Pinpoint the cell where the given text exists, returning its [X, Y] midpoint coordinate. 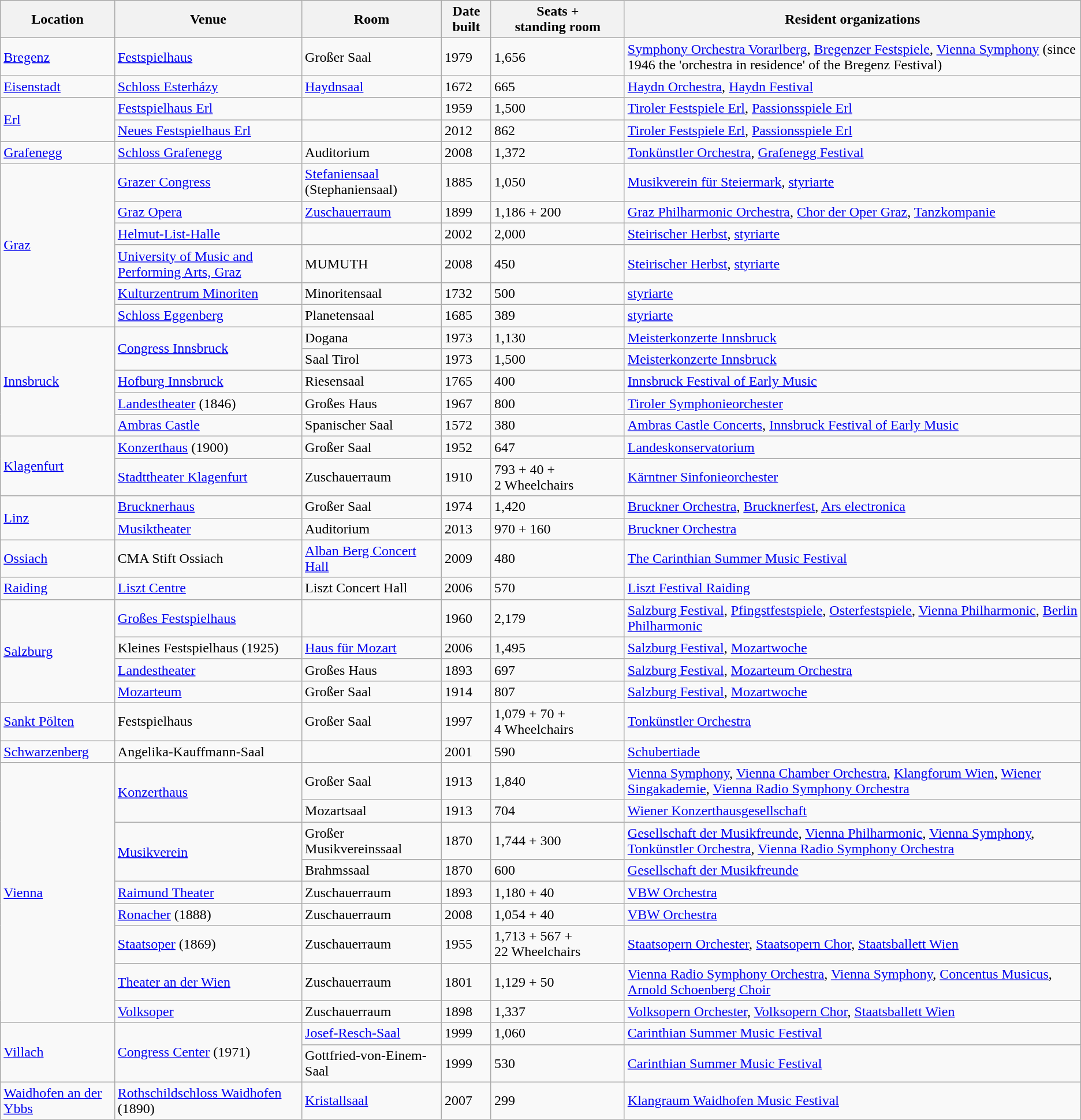
1959 [466, 109]
Wiener Konzerthausgesellschaft [852, 811]
570 [558, 588]
Landestheater [208, 670]
Raimund Theater [208, 893]
2002 [466, 234]
Staatsopern Orchester, Staatsopern Chor, Staatsballett Wien [852, 944]
Alban Berg Concert Hall [372, 559]
1885 [466, 182]
1,840 [558, 782]
Eisenstadt [58, 87]
Resident organizations [852, 20]
2,000 [558, 234]
Landeskonservatorium [852, 447]
Bruckner Orchestra, Brucknerfest, Ars electronica [852, 507]
1,656 [558, 57]
2012 [466, 130]
1801 [466, 981]
Grazer Congress [208, 182]
Haus für Mozart [372, 648]
Volksoper [208, 1011]
Innsbruck Festival of Early Music [852, 382]
Date built [466, 20]
1,050 [558, 182]
Seats +standing room [558, 20]
862 [558, 130]
Kärntner Sinfonieorchester [852, 477]
Salzburg Festival, Pfingstfestspiele, Osterfestspiele, Vienna Philharmonic, Berlin Philharmonic [852, 618]
Schloss Esterházy [208, 87]
Großer Musikvereinssaal [372, 841]
Kleines Festspielhaus (1925) [208, 648]
Linz [58, 518]
807 [558, 692]
1979 [466, 57]
Ossiach [58, 559]
Villach [58, 1052]
Josef-Resch-Saal [372, 1033]
Graz [58, 245]
Tiroler Symphonieorchester [852, 404]
793 + 40 + 2 Wheelchairs [558, 477]
Mozartsaal [372, 811]
Mozarteum [208, 692]
Bregenz [58, 57]
1,495 [558, 648]
Musikverein für Steiermark, styriarte [852, 182]
Tonkünstler Orchestra [852, 722]
400 [558, 382]
1,337 [558, 1011]
Minoritensaal [372, 293]
Landestheater (1846) [208, 404]
Ambras Castle [208, 425]
299 [558, 1100]
Vienna Symphony, Vienna Chamber Orchestra, Klangforum Wien, Wiener Singakademie, Vienna Radio Symphony Orchestra [852, 782]
2,179 [558, 618]
MUMUTH [372, 263]
970 + 160 [558, 529]
Liszt Centre [208, 588]
2009 [466, 559]
Bruckner Orchestra [852, 529]
2007 [466, 1100]
Ambras Castle Concerts, Innsbruck Festival of Early Music [852, 425]
1,186 + 200 [558, 212]
1,060 [558, 1033]
450 [558, 263]
665 [558, 87]
Room [372, 20]
Schloss Eggenberg [208, 315]
697 [558, 670]
Helmut-List-Halle [208, 234]
Ronacher (1888) [208, 914]
Schwarzenberg [58, 751]
Waidhofen an der Ybbs [58, 1100]
Salzburg Festival, Mozarteum Orchestra [852, 670]
Saal Tirol [372, 360]
1952 [466, 447]
Liszt Festival Raiding [852, 588]
Brucknerhaus [208, 507]
Brahmssaal [372, 871]
1,744 + 300 [558, 841]
Liszt Concert Hall [372, 588]
Schubertiade [852, 751]
480 [558, 559]
1,180 + 40 [558, 893]
Symphony Orchestra Vorarlberg, Bregenzer Festspiele, Vienna Symphony (since 1946 the 'orchestra in residence' of the Bregenz Festival) [852, 57]
Haydnsaal [372, 87]
1,372 [558, 152]
1997 [466, 722]
Grafenegg [58, 152]
Vienna Radio Symphony Orchestra, Vienna Symphony, Concentus Musicus, Arnold Schoenberg Choir [852, 981]
2001 [466, 751]
Klangraum Waidhofen Music Festival [852, 1100]
590 [558, 751]
1,420 [558, 507]
1960 [466, 618]
Congress Innsbruck [208, 349]
Riesensaal [372, 382]
Raiding [58, 588]
Konzerthaus (1900) [208, 447]
Gottfried-von-Einem-Saal [372, 1063]
Gesellschaft der Musikfreunde, Vienna Philharmonic, Vienna Symphony, Tonkünstler Orchestra, Vienna Radio Symphony Orchestra [852, 841]
Graz Opera [208, 212]
2013 [466, 529]
1914 [466, 692]
CMA Stift Ossiach [208, 559]
Festspielhaus Erl [208, 109]
1685 [466, 315]
Angelika-Kauffmann-Saal [208, 751]
1967 [466, 404]
Stefaniensaal (Stephaniensaal) [372, 182]
Schloss Grafenegg [208, 152]
1,713 + 567 + 22 Wheelchairs [558, 944]
University of Music and Performing Arts, Graz [208, 263]
389 [558, 315]
Konzerthaus [208, 792]
Tonkünstler Orchestra, Grafenegg Festival [852, 152]
1974 [466, 507]
Neues Festspielhaus Erl [208, 130]
1910 [466, 477]
1,054 + 40 [558, 914]
Klagenfurt [58, 466]
The Carinthian Summer Music Festival [852, 559]
Vienna [58, 893]
Kristallsaal [372, 1100]
Hofburg Innsbruck [208, 382]
Kulturzentrum Minoriten [208, 293]
Congress Center (1971) [208, 1052]
1672 [466, 87]
1572 [466, 425]
1899 [466, 212]
1898 [466, 1011]
Graz Philharmonic Orchestra, Chor der Oper Graz, Tanzkompanie [852, 212]
530 [558, 1063]
Volksopern Orchester, Volksopern Chor, Staatsballett Wien [852, 1011]
800 [558, 404]
1,130 [558, 338]
1765 [466, 382]
1,079 + 70 + 4 Wheelchairs [558, 722]
Location [58, 20]
Theater an der Wien [208, 981]
Musikverein [208, 852]
Innsbruck [58, 382]
647 [558, 447]
600 [558, 871]
Salzburg [58, 651]
Staatsoper (1869) [208, 944]
Sankt Pölten [58, 722]
380 [558, 425]
1732 [466, 293]
1,129 + 50 [558, 981]
Spanischer Saal [372, 425]
Stadttheater Klagenfurt [208, 477]
Gesellschaft der Musikfreunde [852, 871]
Rothschildschloss Waidhofen (1890) [208, 1100]
Haydn Orchestra, Haydn Festival [852, 87]
1955 [466, 944]
500 [558, 293]
Venue [208, 20]
Großes Festspielhaus [208, 618]
Dogana [372, 338]
704 [558, 811]
Planetensaal [372, 315]
Musiktheater [208, 529]
Erl [58, 120]
